Search for the cell housing the specified text and yield its (X, Y) center coordinate. 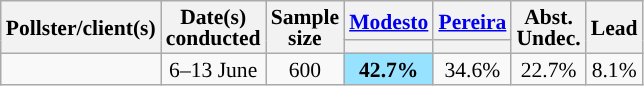
34.6% (472, 68)
Samplesize (305, 27)
Modesto (388, 20)
22.7% (548, 68)
8.1% (614, 68)
600 (305, 68)
Lead (614, 27)
Date(s)conducted (214, 27)
Pereira (472, 20)
42.7% (388, 68)
Abst.Undec. (548, 27)
6–13 June (214, 68)
Pollster/client(s) (81, 27)
